Identify which cell holds the provided text, then report its (X, Y) central coordinate. 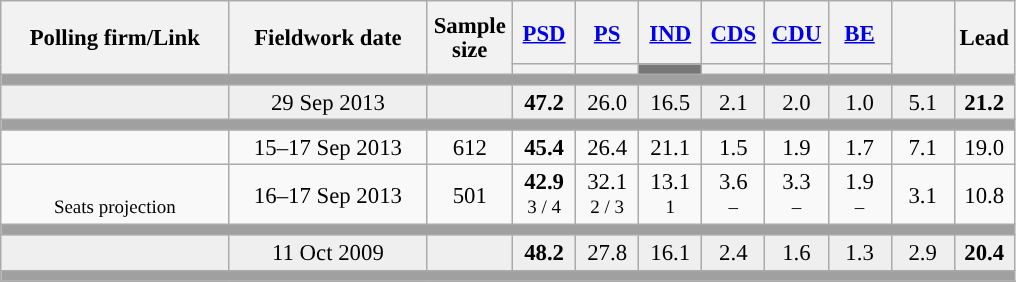
Lead (984, 38)
16.1 (670, 254)
2.9 (922, 254)
20.4 (984, 254)
13.1 1 (670, 195)
BE (860, 32)
IND (670, 32)
21.1 (670, 148)
1.3 (860, 254)
1.5 (734, 148)
1.0 (860, 102)
26.0 (608, 102)
1.9 – (860, 195)
48.2 (544, 254)
2.1 (734, 102)
612 (470, 148)
2.4 (734, 254)
2.0 (796, 102)
CDS (734, 32)
3.6 – (734, 195)
1.7 (860, 148)
29 Sep 2013 (328, 102)
Fieldwork date (328, 38)
1.6 (796, 254)
26.4 (608, 148)
5.1 (922, 102)
Seats projection (115, 195)
45.4 (544, 148)
3.3 – (796, 195)
1.9 (796, 148)
CDU (796, 32)
32.12 / 3 (608, 195)
16–17 Sep 2013 (328, 195)
PSD (544, 32)
10.8 (984, 195)
501 (470, 195)
21.2 (984, 102)
PS (608, 32)
42.93 / 4 (544, 195)
47.2 (544, 102)
19.0 (984, 148)
3.1 (922, 195)
7.1 (922, 148)
Polling firm/Link (115, 38)
Sample size (470, 38)
16.5 (670, 102)
11 Oct 2009 (328, 254)
27.8 (608, 254)
15–17 Sep 2013 (328, 148)
